From the cell containing the given text, extract its center point as [x, y] coordinate. 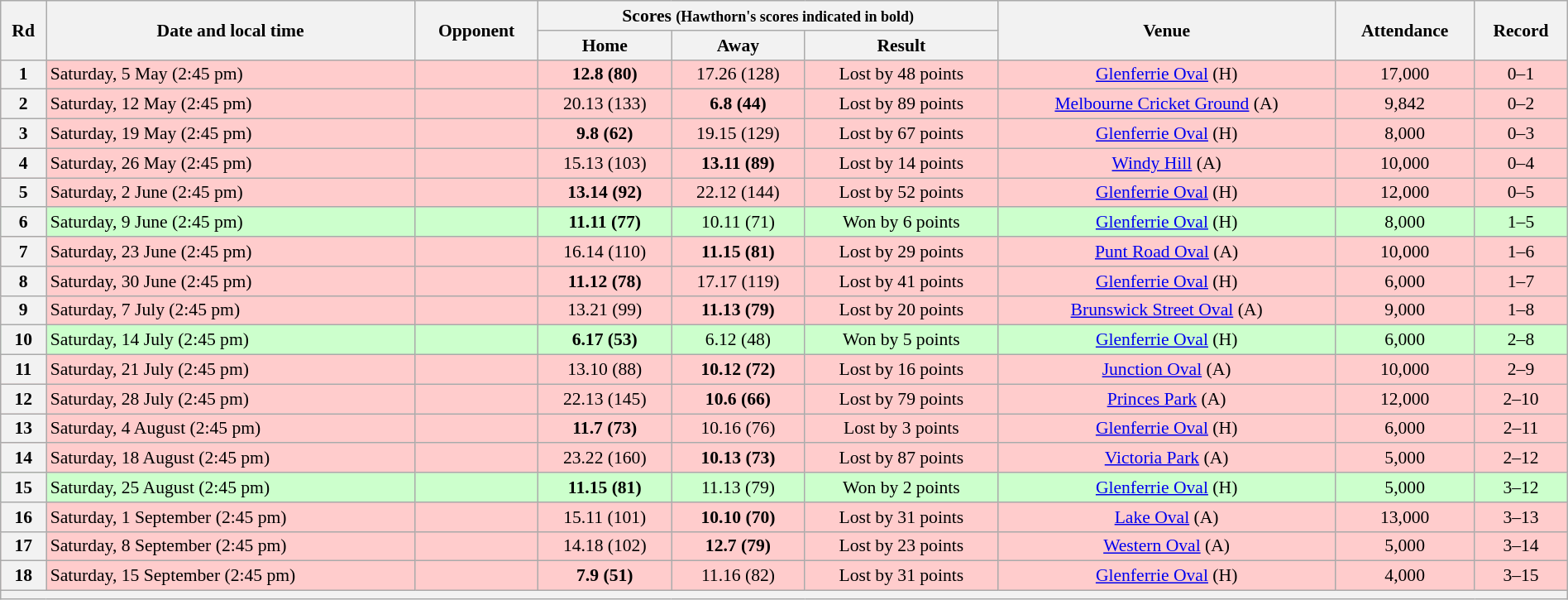
12.8 (80) [605, 74]
Won by 5 points [901, 340]
12.7 (79) [738, 546]
1–7 [1521, 281]
Lost by 29 points [901, 252]
Lost by 52 points [901, 193]
10.6 (66) [738, 399]
15.11 (101) [605, 517]
Rd [23, 30]
Saturday, 23 June (2:45 pm) [231, 252]
0–2 [1521, 104]
2–9 [1521, 370]
Saturday, 4 August (2:45 pm) [231, 429]
0–5 [1521, 193]
Western Oval (A) [1167, 546]
Victoria Park (A) [1167, 458]
Home [605, 46]
22.12 (144) [738, 193]
13.11 (89) [738, 163]
Saturday, 15 September (2:45 pm) [231, 576]
7.9 (51) [605, 576]
Saturday, 9 June (2:45 pm) [231, 223]
Saturday, 7 July (2:45 pm) [231, 310]
0–1 [1521, 74]
9 [23, 310]
2–8 [1521, 340]
Junction Oval (A) [1167, 370]
Venue [1167, 30]
Saturday, 28 July (2:45 pm) [231, 399]
Lost by 67 points [901, 134]
10 [23, 340]
Record [1521, 30]
Saturday, 21 July (2:45 pm) [231, 370]
Windy Hill (A) [1167, 163]
Result [901, 46]
Lost by 3 points [901, 429]
15 [23, 487]
Won by 2 points [901, 487]
2 [23, 104]
10.16 (76) [738, 429]
3–12 [1521, 487]
9,842 [1405, 104]
3–14 [1521, 546]
Lost by 23 points [901, 546]
Scores (Hawthorn's scores indicated in bold) [768, 16]
Saturday, 18 August (2:45 pm) [231, 458]
11.12 (78) [605, 281]
12 [23, 399]
6.8 (44) [738, 104]
10.13 (73) [738, 458]
13.21 (99) [605, 310]
Saturday, 26 May (2:45 pm) [231, 163]
4 [23, 163]
Melbourne Cricket Ground (A) [1167, 104]
8 [23, 281]
6.12 (48) [738, 340]
20.13 (133) [605, 104]
7 [23, 252]
11.7 (73) [605, 429]
Saturday, 19 May (2:45 pm) [231, 134]
22.13 (145) [605, 399]
13.10 (88) [605, 370]
Won by 6 points [901, 223]
10.12 (72) [738, 370]
Lost by 14 points [901, 163]
2–10 [1521, 399]
Brunswick Street Oval (A) [1167, 310]
17.26 (128) [738, 74]
Punt Road Oval (A) [1167, 252]
13.14 (92) [605, 193]
0–3 [1521, 134]
Lost by 89 points [901, 104]
3–13 [1521, 517]
6 [23, 223]
23.22 (160) [605, 458]
0–4 [1521, 163]
11.11 (77) [605, 223]
Lost by 20 points [901, 310]
1 [23, 74]
18 [23, 576]
11 [23, 370]
13 [23, 429]
17.17 (119) [738, 281]
16 [23, 517]
Saturday, 30 June (2:45 pm) [231, 281]
Lost by 87 points [901, 458]
Lost by 79 points [901, 399]
17,000 [1405, 74]
15.13 (103) [605, 163]
Lost by 16 points [901, 370]
11.16 (82) [738, 576]
Saturday, 5 May (2:45 pm) [231, 74]
Away [738, 46]
19.15 (129) [738, 134]
1–5 [1521, 223]
1–8 [1521, 310]
14 [23, 458]
10.11 (71) [738, 223]
2–12 [1521, 458]
2–11 [1521, 429]
Attendance [1405, 30]
Opponent [476, 30]
Saturday, 14 July (2:45 pm) [231, 340]
10.10 (70) [738, 517]
6.17 (53) [605, 340]
Saturday, 2 June (2:45 pm) [231, 193]
Saturday, 25 August (2:45 pm) [231, 487]
3 [23, 134]
Saturday, 8 September (2:45 pm) [231, 546]
Date and local time [231, 30]
9,000 [1405, 310]
16.14 (110) [605, 252]
13,000 [1405, 517]
Saturday, 1 September (2:45 pm) [231, 517]
Princes Park (A) [1167, 399]
9.8 (62) [605, 134]
5 [23, 193]
Lost by 41 points [901, 281]
1–6 [1521, 252]
Saturday, 12 May (2:45 pm) [231, 104]
Lake Oval (A) [1167, 517]
14.18 (102) [605, 546]
3–15 [1521, 576]
Lost by 48 points [901, 74]
4,000 [1405, 576]
17 [23, 546]
